Detect which cell encompasses the target text, then output its (X, Y) center coordinate. 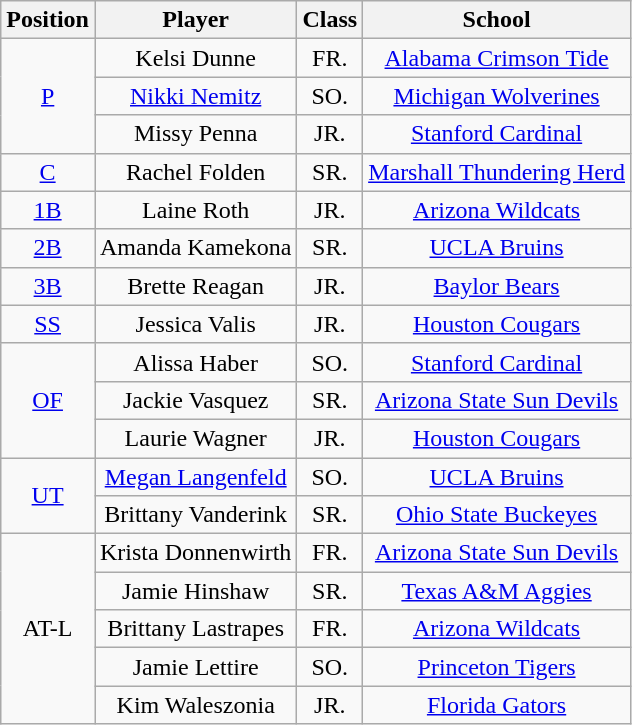
Marshall Thundering Herd (497, 172)
School (497, 20)
Baylor Bears (497, 286)
3B (48, 286)
Kelsi Dunne (195, 58)
Krista Donnenwirth (195, 553)
P (48, 96)
Player (195, 20)
Ohio State Buckeyes (497, 515)
Position (48, 20)
Rachel Folden (195, 172)
AT-L (48, 629)
Nikki Nemitz (195, 96)
Megan Langenfeld (195, 477)
Jessica Valis (195, 324)
Jamie Hinshaw (195, 591)
2B (48, 248)
Laine Roth (195, 210)
Brittany Lastrapes (195, 629)
Brette Reagan (195, 286)
Missy Penna (195, 134)
Florida Gators (497, 705)
Amanda Kamekona (195, 248)
Kim Waleszonia (195, 705)
Jackie Vasquez (195, 400)
Brittany Vanderink (195, 515)
Class (330, 20)
UT (48, 496)
Laurie Wagner (195, 438)
SS (48, 324)
Texas A&M Aggies (497, 591)
Princeton Tigers (497, 667)
1B (48, 210)
Alabama Crimson Tide (497, 58)
Alissa Haber (195, 362)
Michigan Wolverines (497, 96)
OF (48, 400)
C (48, 172)
Jamie Lettire (195, 667)
